Determine the (X, Y) coordinate at the center of the cell enclosing the given text.  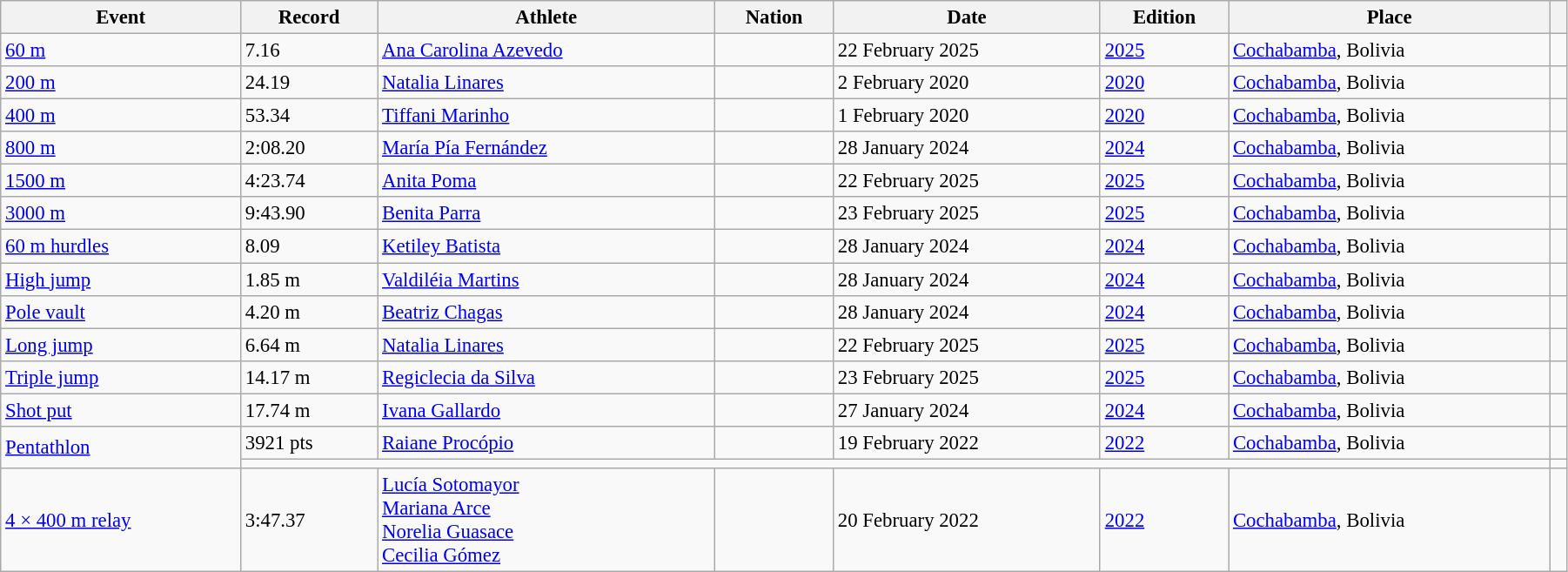
1.85 m (308, 279)
60 m hurdles (121, 246)
6.64 m (308, 345)
Edition (1164, 17)
53.34 (308, 116)
60 m (121, 50)
Ivana Gallardo (546, 410)
Tiffani Marinho (546, 116)
4 × 400 m relay (121, 521)
7.16 (308, 50)
Regiclecia da Silva (546, 377)
Valdiléia Martins (546, 279)
4.20 m (308, 312)
Ana Carolina Azevedo (546, 50)
Triple jump (121, 377)
Raiane Procópio (546, 443)
Ketiley Batista (546, 246)
Beatriz Chagas (546, 312)
Date (968, 17)
María Pía Fernández (546, 148)
4:23.74 (308, 181)
9:43.90 (308, 213)
3921 pts (308, 443)
20 February 2022 (968, 521)
200 m (121, 83)
Anita Poma (546, 181)
24.19 (308, 83)
Place (1390, 17)
27 January 2024 (968, 410)
Lucía SotomayorMariana ArceNorelia GuasaceCecilia Gómez (546, 521)
3000 m (121, 213)
3:47.37 (308, 521)
2:08.20 (308, 148)
Shot put (121, 410)
1500 m (121, 181)
High jump (121, 279)
400 m (121, 116)
Record (308, 17)
Pentathlon (121, 448)
1 February 2020 (968, 116)
800 m (121, 148)
Long jump (121, 345)
Pole vault (121, 312)
Athlete (546, 17)
19 February 2022 (968, 443)
2 February 2020 (968, 83)
Event (121, 17)
Nation (774, 17)
14.17 m (308, 377)
Benita Parra (546, 213)
8.09 (308, 246)
17.74 m (308, 410)
